Search for the cell housing the specified text and yield its [X, Y] center coordinate. 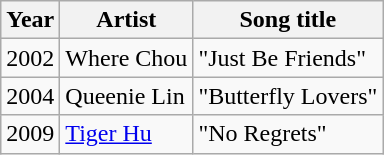
Year [30, 20]
2009 [30, 134]
Queenie Lin [126, 96]
Song title [288, 20]
"Butterfly Lovers" [288, 96]
Tiger Hu [126, 134]
2004 [30, 96]
Where Chou [126, 58]
2002 [30, 58]
"No Regrets" [288, 134]
Artist [126, 20]
"Just Be Friends" [288, 58]
